Locate the cell with the specified text and output its [X, Y] center coordinate. 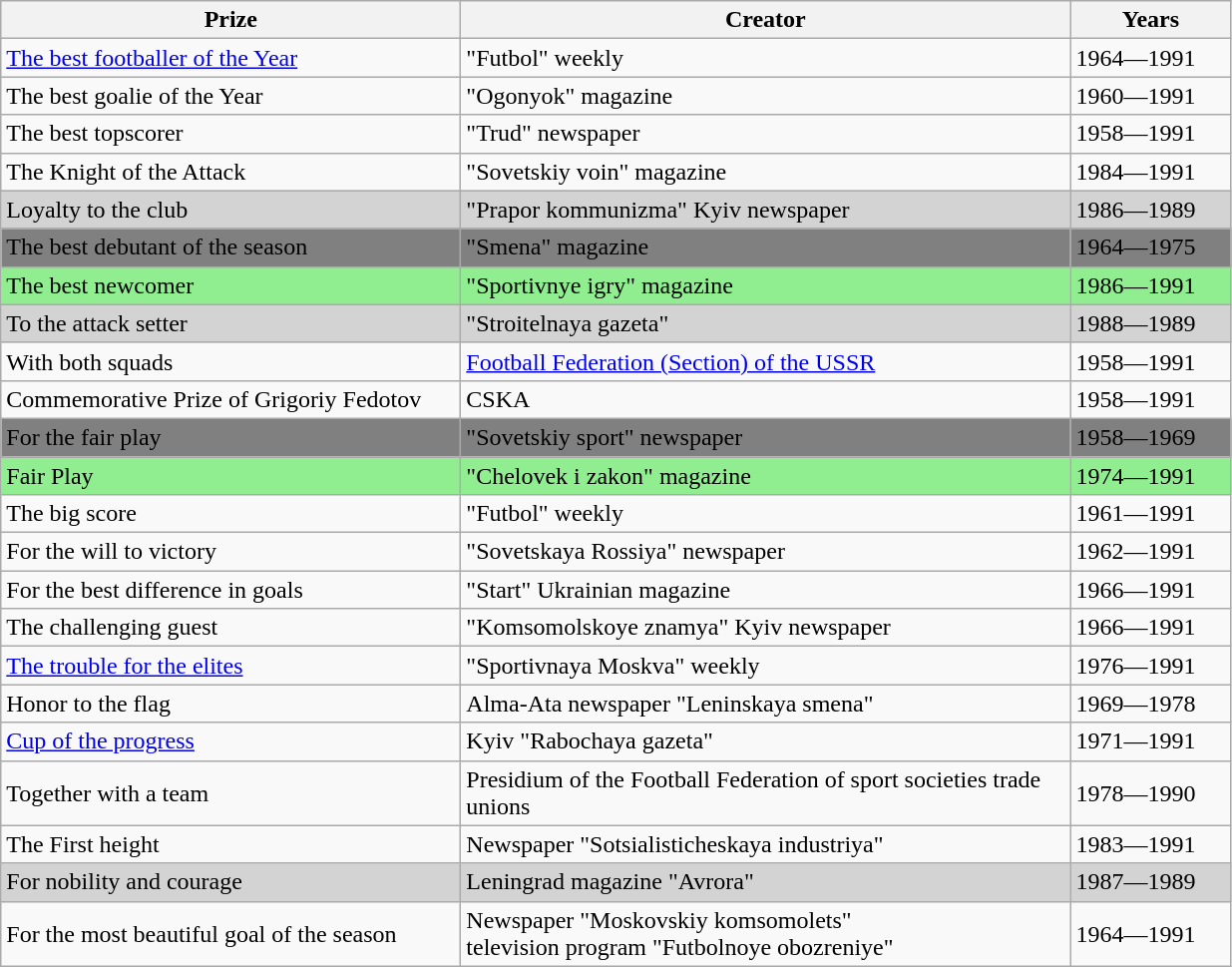
For the best difference in goals [231, 590]
"Sportivnye igry" magazine [766, 285]
"Ogonyok" magazine [766, 96]
For the fair play [231, 437]
Newspaper "Moskovskiy komsomolets" television program "Futbolnoye obozreniye" [766, 934]
The best goalie of the Year [231, 96]
1960—1991 [1151, 96]
The best footballer of the Year [231, 58]
1964—1975 [1151, 247]
1969—1978 [1151, 704]
The big score [231, 514]
Kyiv "Rabochaya gazeta" [766, 741]
Prize [231, 20]
1976—1991 [1151, 666]
"Trud" newspaper [766, 134]
"Prapor kommunizma" Kyiv newspaper [766, 210]
1974—1991 [1151, 476]
"Sovetskaya Rossiya" newspaper [766, 552]
"Stroitelnaya gazeta" [766, 323]
"Start" Ukrainian magazine [766, 590]
To the attack setter [231, 323]
1961—1991 [1151, 514]
1987—1989 [1151, 882]
1978—1990 [1151, 792]
Football Federation (Section) of the USSR [766, 361]
CSKA [766, 399]
1983—1991 [1151, 844]
The First height [231, 844]
1988—1989 [1151, 323]
The best topscorer [231, 134]
Cup of the progress [231, 741]
1984—1991 [1151, 172]
"Sovetskiy sport" newspaper [766, 437]
Alma-Ata newspaper "Leninskaya smena" [766, 704]
"Chelovek i zakon" magazine [766, 476]
1971—1991 [1151, 741]
With both squads [231, 361]
For the will to victory [231, 552]
Years [1151, 20]
Newspaper "Sotsialisticheskaya industriya" [766, 844]
"Smena" magazine [766, 247]
Leningrad magazine "Avrora" [766, 882]
1962—1991 [1151, 552]
The challenging guest [231, 628]
The trouble for the elites [231, 666]
1986—1991 [1151, 285]
Commemorative Prize of Grigoriy Fedotov [231, 399]
Loyalty to the club [231, 210]
Together with a team [231, 792]
1958—1969 [1151, 437]
Presidium of the Football Federation of sport societies trade unions [766, 792]
Honor to the flag [231, 704]
The best newcomer [231, 285]
The best debutant of the season [231, 247]
"Sovetskiy voin" magazine [766, 172]
Creator [766, 20]
"Sportivnaya Moskva" weekly [766, 666]
"Komsomolskoye znamya" Kyiv newspaper [766, 628]
Fair Play [231, 476]
1986—1989 [1151, 210]
For the most beautiful goal of the season [231, 934]
The Knight of the Attack [231, 172]
For nobility and courage [231, 882]
